Provide the [X, Y] coordinate of the cell's center where the given text is located.  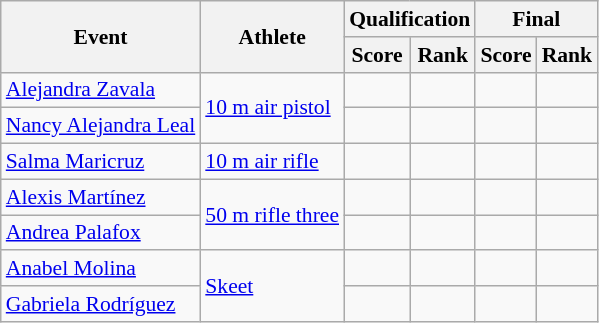
Athlete [272, 36]
Skeet [272, 286]
Anabel Molina [101, 269]
Qualification [410, 19]
50 m rifle three [272, 214]
Event [101, 36]
Nancy Alejandra Leal [101, 126]
Alexis Martínez [101, 197]
Andrea Palafox [101, 233]
10 m air pistol [272, 108]
10 m air rifle [272, 162]
Alejandra Zavala [101, 90]
Final [536, 19]
Salma Maricruz [101, 162]
Gabriela Rodríguez [101, 304]
